For the text-containing cell, return its midpoint in (x, y) coordinate format. 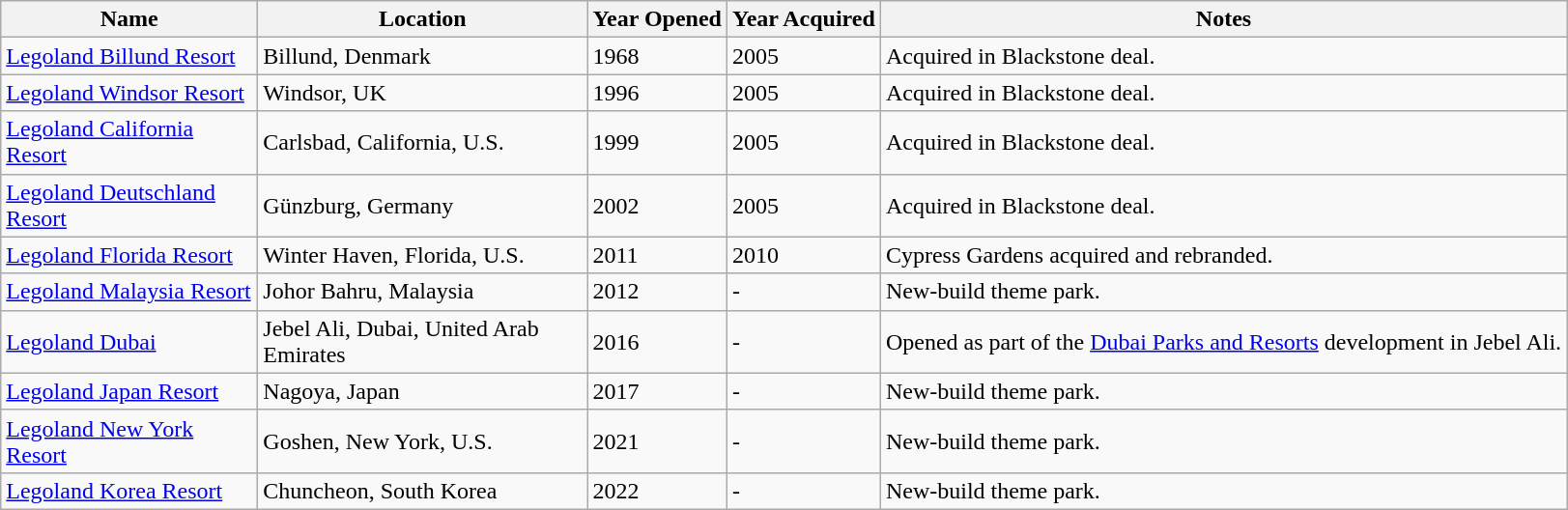
2002 (657, 205)
Billund, Denmark (423, 56)
Opened as part of the Dubai Parks and Resorts development in Jebel Ali. (1223, 342)
Jebel Ali, Dubai, United Arab Emirates (423, 342)
2012 (657, 292)
Windsor, UK (423, 93)
Nagoya, Japan (423, 391)
1968 (657, 56)
1999 (657, 143)
2011 (657, 255)
Johor Bahru, Malaysia (423, 292)
Legoland Florida Resort (129, 255)
Chuncheon, South Korea (423, 491)
Legoland California Resort (129, 143)
Notes (1223, 19)
Legoland Korea Resort (129, 491)
Legoland Malaysia Resort (129, 292)
Name (129, 19)
2016 (657, 342)
Carlsbad, California, U.S. (423, 143)
2017 (657, 391)
2022 (657, 491)
Legoland Billund Resort (129, 56)
Legoland Deutschland Resort (129, 205)
Legoland New York Resort (129, 440)
Goshen, New York, U.S. (423, 440)
Legoland Dubai (129, 342)
2021 (657, 440)
Legoland Windsor Resort (129, 93)
2010 (804, 255)
Winter Haven, Florida, U.S. (423, 255)
Year Opened (657, 19)
Cypress Gardens acquired and rebranded. (1223, 255)
Günzburg, Germany (423, 205)
Location (423, 19)
Year Acquired (804, 19)
1996 (657, 93)
Legoland Japan Resort (129, 391)
